Search for the cell housing the specified text and yield its (X, Y) center coordinate. 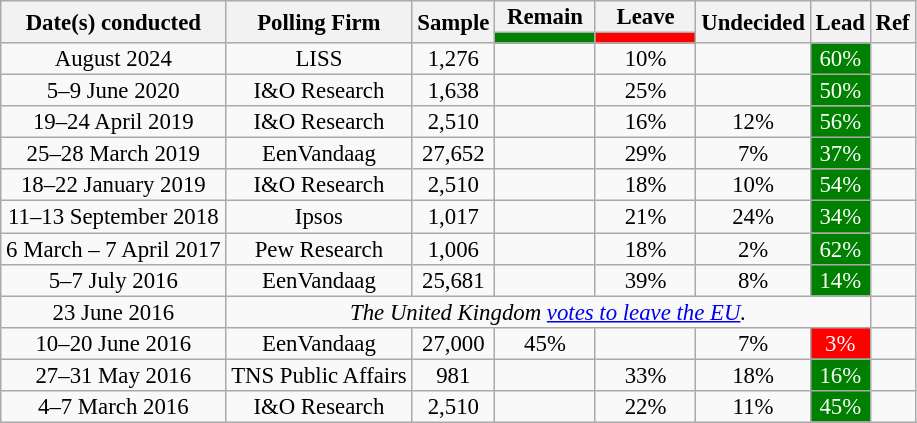
1,006 (454, 249)
25,681 (454, 280)
25% (646, 91)
6 March – 7 April 2017 (114, 249)
Lead (840, 22)
Pew Research (319, 249)
14% (840, 280)
11% (753, 407)
27,652 (454, 154)
8% (753, 280)
Ipsos (319, 217)
The United Kingdom votes to leave the EU. (548, 312)
Polling Firm (319, 22)
981 (454, 375)
Leave (646, 17)
10–20 June 2016 (114, 343)
23 June 2016 (114, 312)
39% (646, 280)
19–24 April 2019 (114, 122)
18–22 January 2019 (114, 186)
50% (840, 91)
37% (840, 154)
62% (840, 249)
3% (840, 343)
33% (646, 375)
25–28 March 2019 (114, 154)
TNS Public Affairs (319, 375)
Sample (454, 22)
LISS (319, 59)
24% (753, 217)
12% (753, 122)
34% (840, 217)
60% (840, 59)
August 2024 (114, 59)
Date(s) conducted (114, 22)
5–9 June 2020 (114, 91)
1,276 (454, 59)
11–13 September 2018 (114, 217)
27,000 (454, 343)
21% (646, 217)
56% (840, 122)
29% (646, 154)
22% (646, 407)
Undecided (753, 22)
Remain (546, 17)
1,638 (454, 91)
4–7 March 2016 (114, 407)
27–31 May 2016 (114, 375)
54% (840, 186)
2% (753, 249)
5–7 July 2016 (114, 280)
Ref (892, 22)
1,017 (454, 217)
